Determine the [x, y] coordinate at the center of the cell enclosing the given text.  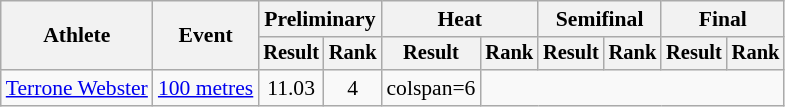
Athlete [77, 36]
Preliminary [320, 19]
Heat [460, 19]
Event [206, 36]
Semifinal [600, 19]
11.03 [291, 88]
colspan=6 [430, 88]
100 metres [206, 88]
Terrone Webster [77, 88]
Final [722, 19]
4 [353, 88]
